Extract the [X, Y] coordinate from the center of the cell holding the provided text.  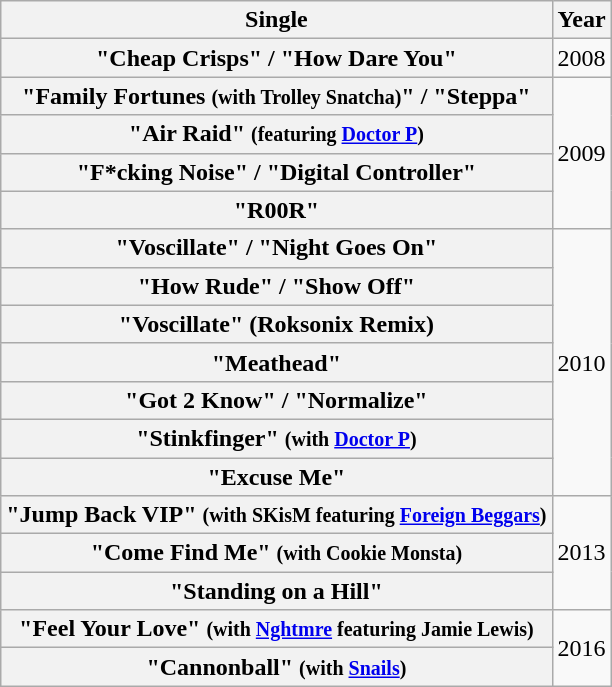
Single [276, 20]
"Stinkfinger" (with Doctor P) [276, 438]
"F*cking Noise" / "Digital Controller" [276, 172]
"Voscillate" (Roksonix Remix) [276, 324]
"Standing on a Hill" [276, 591]
"Come Find Me" (with Cookie Monsta) [276, 553]
2009 [582, 153]
"Got 2 Know" / "Normalize" [276, 400]
"R00R" [276, 210]
"Air Raid" (featuring Doctor P) [276, 134]
"Feel Your Love" (with Nghtmre featuring Jamie Lewis) [276, 629]
2013 [582, 553]
Year [582, 20]
"Voscillate" / "Night Goes On" [276, 248]
"Cannonball" (with Snails) [276, 667]
2016 [582, 648]
"How Rude" / "Show Off" [276, 286]
"Family Fortunes (with Trolley Snatcha)" / "Steppa" [276, 96]
"Excuse Me" [276, 477]
"Cheap Crisps" / "How Dare You" [276, 58]
"Jump Back VIP" (with SKisM featuring Foreign Beggars) [276, 515]
"Meathead" [276, 362]
2008 [582, 58]
2010 [582, 362]
